For the text-containing cell, return its midpoint in (x, y) coordinate format. 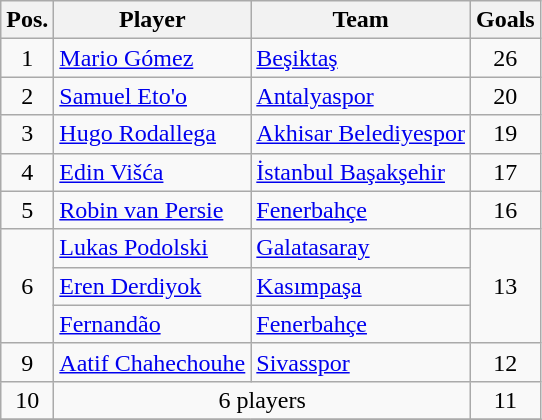
17 (505, 172)
Robin van Persie (152, 210)
13 (505, 286)
4 (28, 172)
2 (28, 96)
1 (28, 58)
Beşiktaş (361, 58)
6 (28, 286)
10 (28, 400)
Kasımpaşa (361, 286)
6 players (262, 400)
19 (505, 134)
Sivasspor (361, 362)
Samuel Eto'o (152, 96)
5 (28, 210)
Akhisar Belediyespor (361, 134)
3 (28, 134)
Pos. (28, 20)
Hugo Rodallega (152, 134)
Team (361, 20)
11 (505, 400)
9 (28, 362)
Fernandão (152, 324)
Aatif Chahechouhe (152, 362)
Galatasaray (361, 248)
Eren Derdiyok (152, 286)
20 (505, 96)
Mario Gómez (152, 58)
12 (505, 362)
Lukas Podolski (152, 248)
Player (152, 20)
İstanbul Başakşehir (361, 172)
26 (505, 58)
Goals (505, 20)
Antalyaspor (361, 96)
16 (505, 210)
Edin Višća (152, 172)
